Output the [X, Y] coordinate of the center of the cell containing the given text.  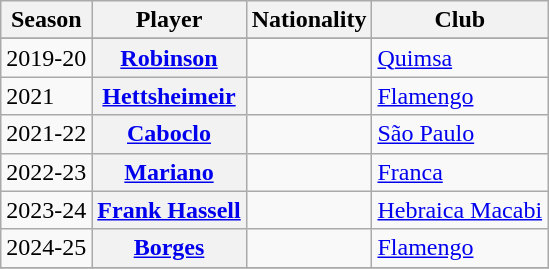
2021-22 [46, 134]
Caboclo [169, 134]
Season [46, 20]
2021 [46, 96]
Nationality [309, 20]
Player [169, 20]
Hettsheimeir [169, 96]
2022-23 [46, 172]
Franca [460, 172]
Quimsa [460, 58]
Robinson [169, 58]
São Paulo [460, 134]
Club [460, 20]
Frank Hassell [169, 210]
2024-25 [46, 248]
2023-24 [46, 210]
Mariano [169, 172]
2019-20 [46, 58]
Borges [169, 248]
Hebraica Macabi [460, 210]
